Identify which cell holds the provided text, then report its (x, y) central coordinate. 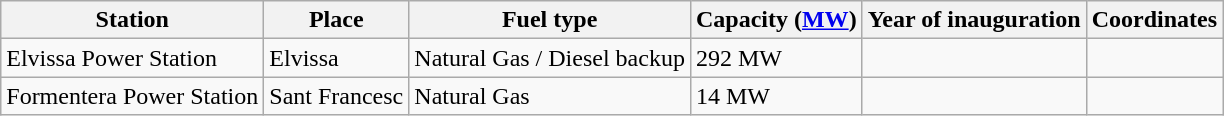
Fuel type (550, 20)
14 MW (776, 96)
Elvissa Power Station (132, 58)
Capacity (MW) (776, 20)
Formentera Power Station (132, 96)
Coordinates (1154, 20)
Natural Gas / Diesel backup (550, 58)
292 MW (776, 58)
Natural Gas (550, 96)
Year of inauguration (974, 20)
Station (132, 20)
Sant Francesc (336, 96)
Place (336, 20)
Elvissa (336, 58)
